Provide the (x, y) coordinate of the cell's center where the given text is located.  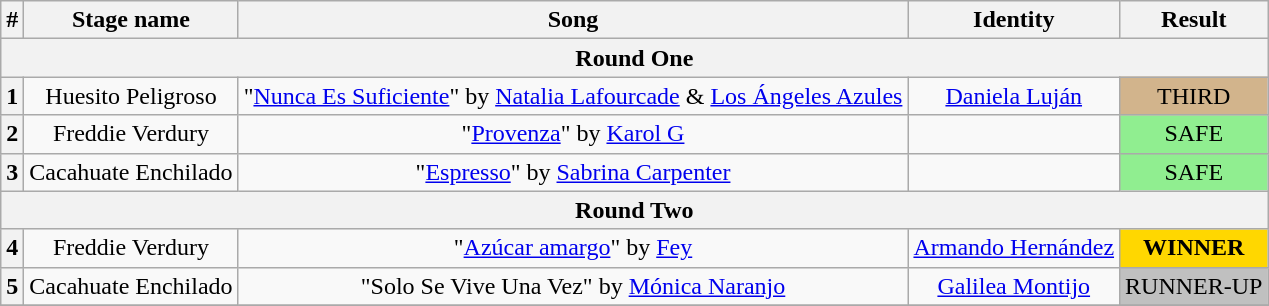
4 (12, 248)
Huesito Peligroso (131, 96)
Identity (1014, 20)
Round One (634, 58)
"Nunca Es Suficiente" by Natalia Lafourcade & Los Ángeles Azules (573, 96)
2 (12, 134)
5 (12, 286)
# (12, 20)
1 (12, 96)
Song (573, 20)
Armando Hernández (1014, 248)
Daniela Luján (1014, 96)
"Azúcar amargo" by Fey (573, 248)
Galilea Montijo (1014, 286)
"Espresso" by Sabrina Carpenter (573, 172)
3 (12, 172)
RUNNER-UP (1194, 286)
WINNER (1194, 248)
THIRD (1194, 96)
"Solo Se Vive Una Vez" by Mónica Naranjo (573, 286)
Result (1194, 20)
Stage name (131, 20)
"Provenza" by Karol G (573, 134)
Round Two (634, 210)
